Detect which cell encompasses the target text, then output its (X, Y) center coordinate. 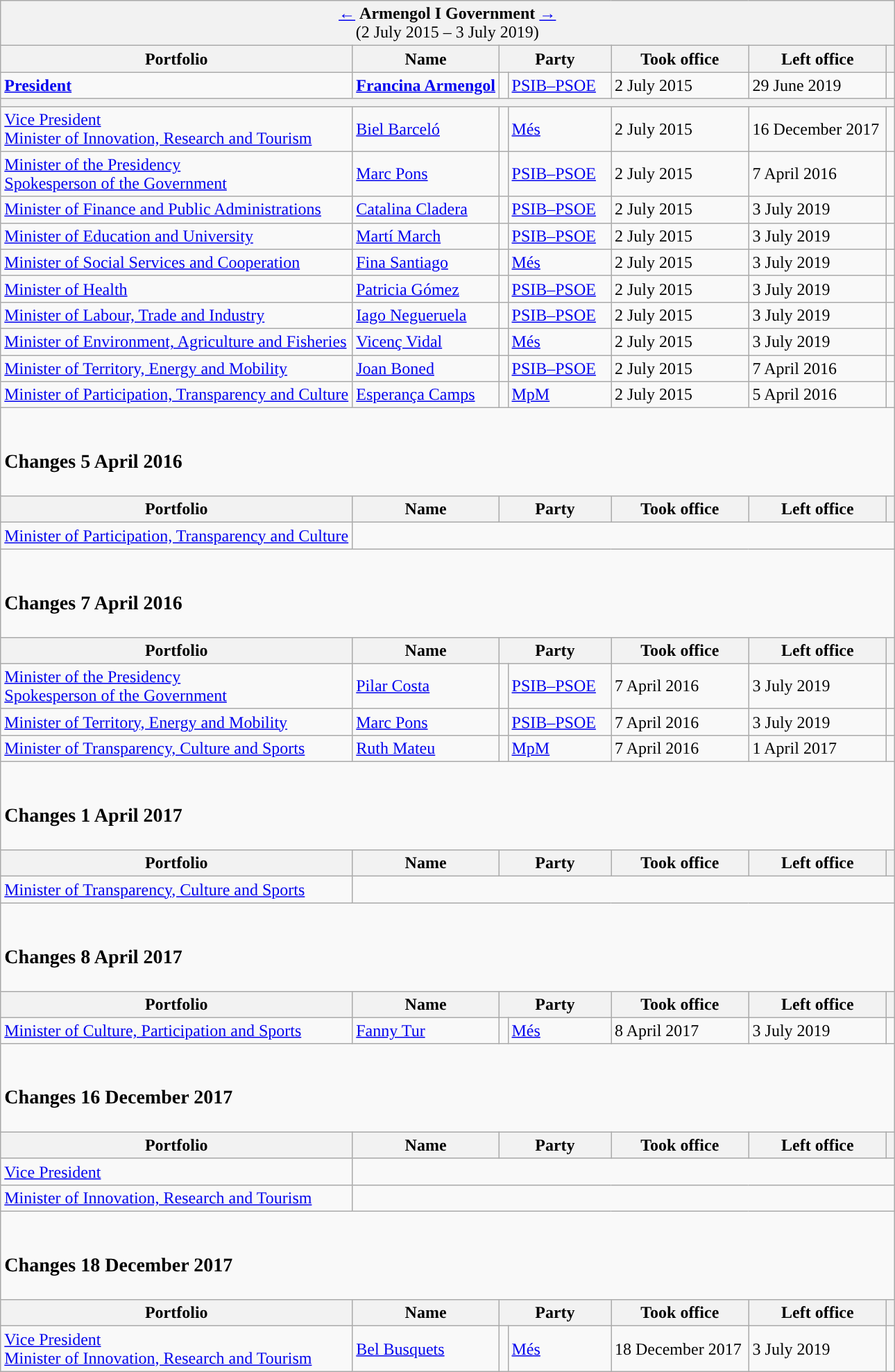
Changes 8 April 2017 (447, 947)
Changes 18 December 2017 (447, 1256)
Minister of Environment, Agriculture and Fisheries (176, 341)
← Armengol I Government →(2 July 2015 – 3 July 2019) (447, 24)
5 April 2016 (817, 395)
Iago Negueruela (426, 315)
Minister of Culture, Participation and Sports (176, 1031)
Ruth Mateu (426, 748)
Minister of Education and University (176, 236)
18 December 2017 (680, 1349)
Minister of Labour, Trade and Industry (176, 315)
Changes 7 April 2016 (447, 593)
Biel Barceló (426, 129)
Minister of Social Services and Cooperation (176, 262)
Martí March (426, 236)
8 April 2017 (680, 1031)
Vicenç Vidal (426, 341)
Changes 5 April 2016 (447, 452)
16 December 2017 (817, 129)
President (176, 85)
Patricia Gómez (426, 289)
Fina Santiago (426, 262)
Changes 16 December 2017 (447, 1088)
Pilar Costa (426, 686)
1 April 2017 (817, 748)
Bel Busquets (426, 1349)
Vice President (176, 1171)
Minister of Innovation, Research and Tourism (176, 1198)
Minister of Health (176, 289)
Francina Armengol (426, 85)
Esperança Camps (426, 395)
Joan Boned (426, 369)
Changes 1 April 2017 (447, 805)
Fanny Tur (426, 1031)
29 June 2019 (817, 85)
Minister of Finance and Public Administrations (176, 210)
Catalina Cladera (426, 210)
